Return [X, Y] of the center of cell containing provided text 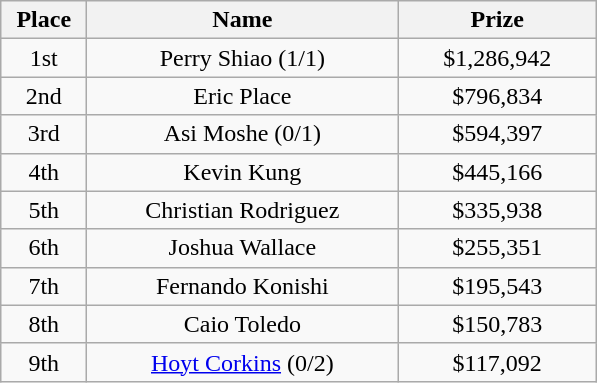
$445,166 [498, 172]
Name [242, 20]
$796,834 [498, 96]
Prize [498, 20]
Hoyt Corkins (0/2) [242, 362]
5th [44, 210]
Perry Shiao (1/1) [242, 58]
$195,543 [498, 286]
$255,351 [498, 248]
Kevin Kung [242, 172]
Place [44, 20]
$117,092 [498, 362]
Caio Toledo [242, 324]
Asi Moshe (0/1) [242, 134]
7th [44, 286]
1st [44, 58]
9th [44, 362]
3rd [44, 134]
$150,783 [498, 324]
6th [44, 248]
$335,938 [498, 210]
8th [44, 324]
Fernando Konishi [242, 286]
Eric Place [242, 96]
$594,397 [498, 134]
Christian Rodriguez [242, 210]
$1,286,942 [498, 58]
2nd [44, 96]
4th [44, 172]
Joshua Wallace [242, 248]
